Capture the cell that displays the provided text and extract its (x, y) central coordinate. 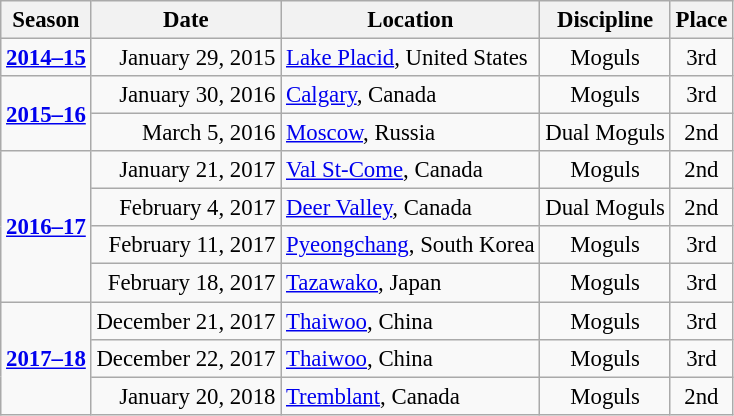
January 29, 2015 (186, 58)
Season (46, 20)
Tremblant, Canada (410, 396)
March 5, 2016 (186, 133)
February 4, 2017 (186, 208)
2016–17 (46, 226)
Val St-Come, Canada (410, 170)
February 11, 2017 (186, 245)
Location (410, 20)
2015–16 (46, 114)
December 22, 2017 (186, 358)
January 20, 2018 (186, 396)
Place (701, 20)
Pyeongchang, South Korea (410, 245)
Date (186, 20)
Tazawako, Japan (410, 283)
January 30, 2016 (186, 95)
Lake Placid, United States (410, 58)
January 21, 2017 (186, 170)
Deer Valley, Canada (410, 208)
February 18, 2017 (186, 283)
Discipline (605, 20)
2014–15 (46, 58)
December 21, 2017 (186, 321)
2017–18 (46, 358)
Moscow, Russia (410, 133)
Calgary, Canada (410, 95)
